Find where the given text appears and provide that cell's center as [X, Y] coordinate. 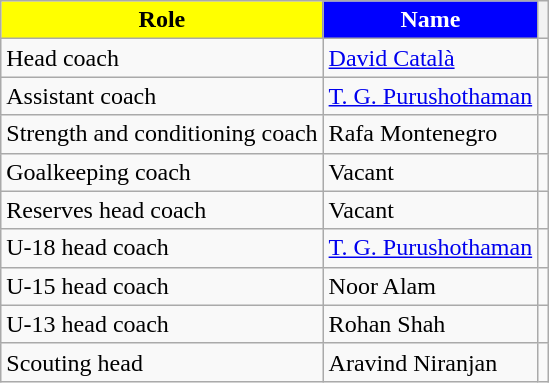
Strength and conditioning coach [162, 134]
Head coach [162, 58]
U-18 head coach [162, 248]
Noor Alam [430, 286]
Name [430, 20]
U-15 head coach [162, 286]
U-13 head coach [162, 324]
Scouting head [162, 362]
Goalkeeping coach [162, 172]
Assistant coach [162, 96]
David Català [430, 58]
Rafa Montenegro [430, 134]
Aravind Niranjan [430, 362]
Role [162, 20]
Rohan Shah [430, 324]
Reserves head coach [162, 210]
